Detect which cell encompasses the target text, then output its (x, y) center coordinate. 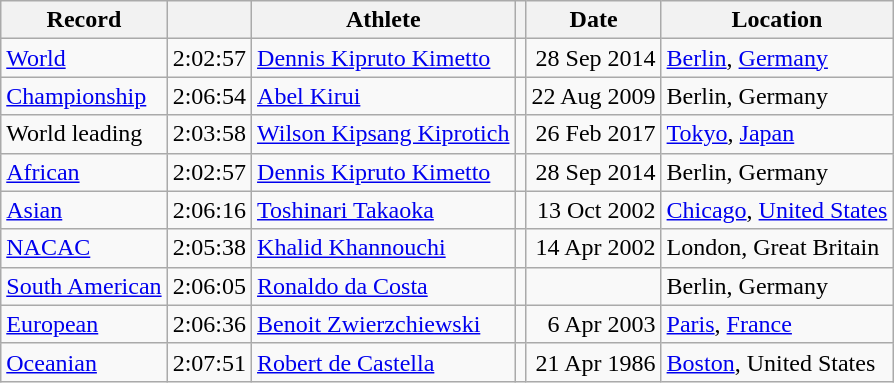
NACAC (84, 248)
World (84, 58)
African (84, 172)
Boston, United States (777, 362)
6 Apr 2003 (594, 324)
2:06:16 (209, 210)
21 Apr 1986 (594, 362)
Record (84, 20)
26 Feb 2017 (594, 134)
Location (777, 20)
London, Great Britain (777, 248)
14 Apr 2002 (594, 248)
Chicago, United States (777, 210)
Wilson Kipsang Kiprotich (384, 134)
European (84, 324)
Ronaldo da Costa (384, 286)
2:07:51 (209, 362)
Athlete (384, 20)
2:06:05 (209, 286)
Date (594, 20)
2:03:58 (209, 134)
Oceanian (84, 362)
South American (84, 286)
13 Oct 2002 (594, 210)
2:05:38 (209, 248)
Benoit Zwierzchiewski (384, 324)
Championship (84, 96)
Tokyo, Japan (777, 134)
2:06:54 (209, 96)
22 Aug 2009 (594, 96)
Robert de Castella (384, 362)
Abel Kirui (384, 96)
Toshinari Takaoka (384, 210)
Khalid Khannouchi (384, 248)
Paris, France (777, 324)
World leading (84, 134)
2:06:36 (209, 324)
Asian (84, 210)
